Identify which cell holds the provided text, then report its (X, Y) central coordinate. 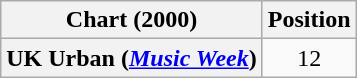
Position (309, 20)
UK Urban (Music Week) (132, 58)
12 (309, 58)
Chart (2000) (132, 20)
